Output the (X, Y) coordinate of the center of the cell containing the given text.  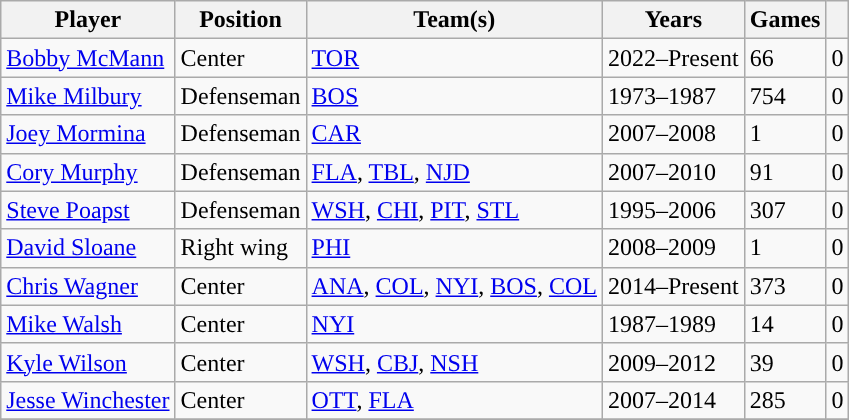
OTT, FLA (454, 400)
Mike Walsh (88, 324)
39 (785, 362)
2008–2009 (673, 248)
2009–2012 (673, 362)
285 (785, 400)
1995–2006 (673, 210)
David Sloane (88, 248)
Bobby McMann (88, 58)
91 (785, 172)
Cory Murphy (88, 172)
1973–1987 (673, 96)
14 (785, 324)
CAR (454, 134)
Steve Poapst (88, 210)
Kyle Wilson (88, 362)
NYI (454, 324)
Chris Wagner (88, 286)
Player (88, 20)
2022–Present (673, 58)
WSH, CHI, PIT, STL (454, 210)
Team(s) (454, 20)
66 (785, 58)
WSH, CBJ, NSH (454, 362)
Position (240, 20)
ANA, COL, NYI, BOS, COL (454, 286)
307 (785, 210)
FLA, TBL, NJD (454, 172)
2007–2014 (673, 400)
Jesse Winchester (88, 400)
TOR (454, 58)
2007–2008 (673, 134)
373 (785, 286)
Joey Mormina (88, 134)
Right wing (240, 248)
Mike Milbury (88, 96)
2007–2010 (673, 172)
Games (785, 20)
754 (785, 96)
Years (673, 20)
BOS (454, 96)
1987–1989 (673, 324)
2014–Present (673, 286)
PHI (454, 248)
